Search for the cell housing the specified text and yield its [X, Y] center coordinate. 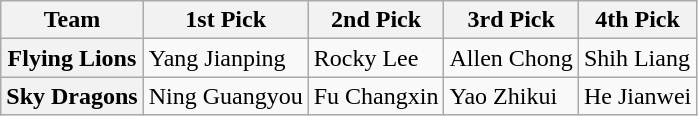
He Jianwei [637, 96]
Allen Chong [511, 58]
Ning Guangyou [226, 96]
2nd Pick [376, 20]
4th Pick [637, 20]
Fu Changxin [376, 96]
Sky Dragons [72, 96]
Team [72, 20]
Yang Jianping [226, 58]
Shih Liang [637, 58]
1st Pick [226, 20]
Yao Zhikui [511, 96]
Flying Lions [72, 58]
3rd Pick [511, 20]
Rocky Lee [376, 58]
